Output the (X, Y) coordinate of the center of the cell containing the given text.  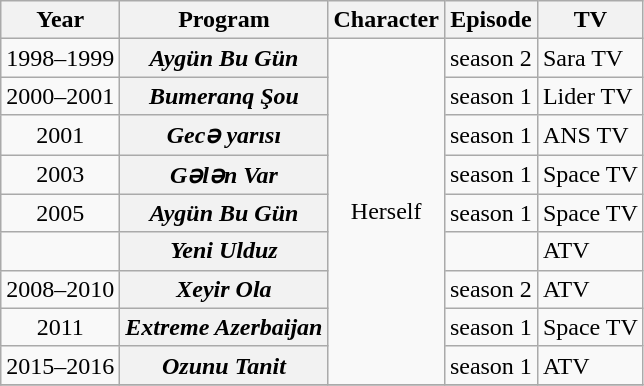
2015–2016 (60, 365)
ANS TV (590, 135)
2003 (60, 174)
2005 (60, 213)
Herself (386, 212)
Program (224, 20)
Episode (490, 20)
Character (386, 20)
Extreme Azerbaijan (224, 327)
TV (590, 20)
2008–2010 (60, 289)
Year (60, 20)
2001 (60, 135)
Lider TV (590, 96)
2000–2001 (60, 96)
1998–1999 (60, 58)
Bumeranq Şou (224, 96)
Gələn Var (224, 174)
Yeni Ulduz (224, 251)
Gecə yarısı (224, 135)
2011 (60, 327)
Ozunu Tanit (224, 365)
Sara TV (590, 58)
Xeyir Ola (224, 289)
